Return the (X, Y) coordinate for the center point of the cell that contains the specified text.  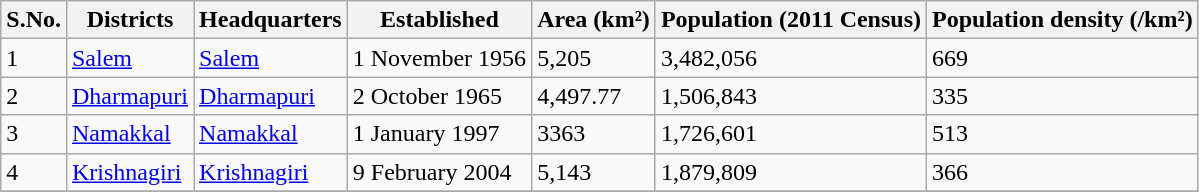
366 (1063, 172)
3363 (594, 134)
5,143 (594, 172)
3,482,056 (790, 58)
1 January 1997 (439, 134)
Population density (/km²) (1063, 20)
669 (1063, 58)
Districts (130, 20)
513 (1063, 134)
Population (2011 Census) (790, 20)
2 (34, 96)
1 November 1956 (439, 58)
4 (34, 172)
Established (439, 20)
S.No. (34, 20)
5,205 (594, 58)
2 October 1965 (439, 96)
4,497.77 (594, 96)
1,879,809 (790, 172)
335 (1063, 96)
1,506,843 (790, 96)
3 (34, 134)
1,726,601 (790, 134)
Area (km²) (594, 20)
1 (34, 58)
Headquarters (271, 20)
9 February 2004 (439, 172)
